Identify which cell holds the provided text, then report its (x, y) central coordinate. 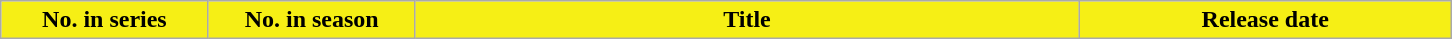
No. in series (104, 20)
Release date (1266, 20)
No. in season (312, 20)
Title (746, 20)
